Identify which cell holds the provided text, then report its [x, y] central coordinate. 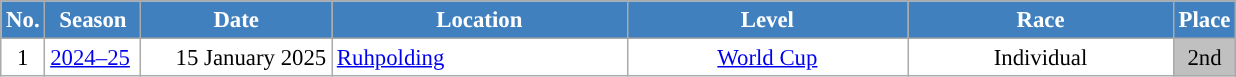
Ruhpolding [480, 58]
Location [480, 20]
Individual [1041, 58]
1 [23, 58]
2024–25 [93, 58]
2nd [1204, 58]
Date [236, 20]
World Cup [768, 58]
Race [1041, 20]
Place [1204, 20]
Level [768, 20]
No. [23, 20]
Season [93, 20]
15 January 2025 [236, 58]
